Locate the cell with the specified text and output its [x, y] center coordinate. 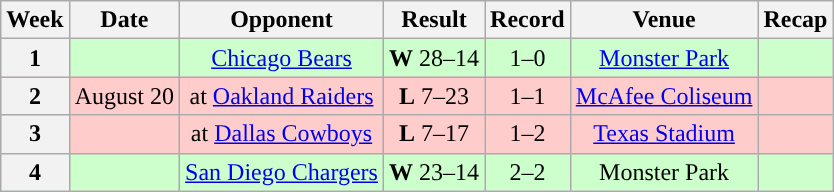
at Oakland Raiders [282, 96]
Record [528, 20]
1–1 [528, 96]
L 7–23 [434, 96]
2–2 [528, 172]
McAfee Coliseum [664, 96]
Week [35, 20]
Date [124, 20]
Opponent [282, 20]
1 [35, 58]
2 [35, 96]
1–2 [528, 134]
Recap [796, 20]
3 [35, 134]
August 20 [124, 96]
Result [434, 20]
at Dallas Cowboys [282, 134]
San Diego Chargers [282, 172]
Texas Stadium [664, 134]
Venue [664, 20]
4 [35, 172]
1–0 [528, 58]
W 28–14 [434, 58]
W 23–14 [434, 172]
Chicago Bears [282, 58]
L 7–17 [434, 134]
